Scan for the cell matching the given text and deliver its [X, Y] coordinate at center. 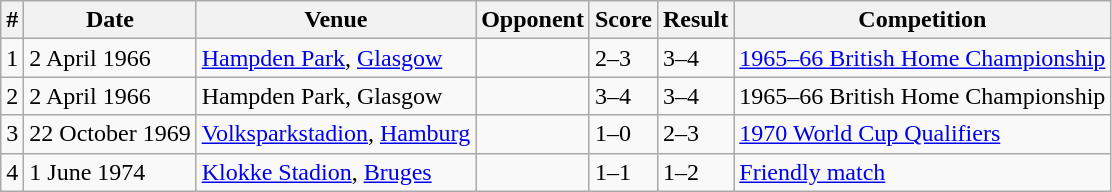
1–1 [623, 172]
1970 World Cup Qualifiers [922, 134]
Opponent [533, 20]
1–2 [695, 172]
22 October 1969 [110, 134]
1 [12, 58]
Competition [922, 20]
4 [12, 172]
Friendly match [922, 172]
3 [12, 134]
Klokke Stadion, Bruges [336, 172]
1 June 1974 [110, 172]
# [12, 20]
Result [695, 20]
2 [12, 96]
Date [110, 20]
Score [623, 20]
Venue [336, 20]
Volksparkstadion, Hamburg [336, 134]
1–0 [623, 134]
